Locate the cell with the specified text and output its [x, y] center coordinate. 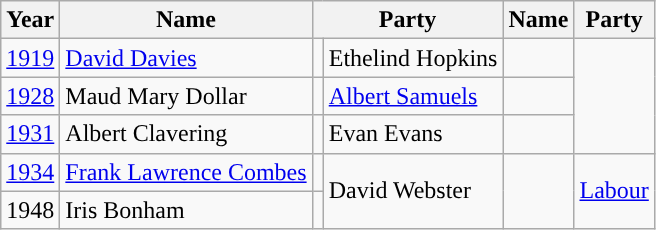
Year [30, 20]
1928 [30, 96]
1934 [30, 172]
Iris Bonham [186, 210]
Evan Evans [413, 134]
Albert Samuels [413, 96]
Labour [614, 191]
1919 [30, 58]
Albert Clavering [186, 134]
Maud Mary Dollar [186, 96]
Ethelind Hopkins [413, 58]
1931 [30, 134]
David Webster [413, 191]
David Davies [186, 58]
Frank Lawrence Combes [186, 172]
1948 [30, 210]
